From the cell containing the given text, extract its center point as [X, Y] coordinate. 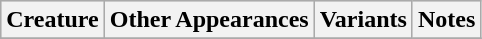
Variants [363, 20]
Creature [52, 20]
Other Appearances [209, 20]
Notes [446, 20]
